Return the (X, Y) coordinate for the center point of the cell that contains the specified text.  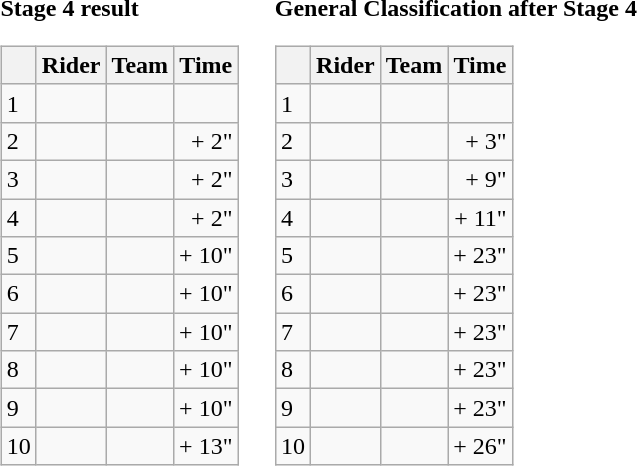
+ 11" (480, 217)
+ 3" (480, 141)
+ 13" (206, 446)
+ 9" (480, 179)
+ 26" (480, 446)
